Determine the [x, y] coordinate at the center of the cell enclosing the given text.  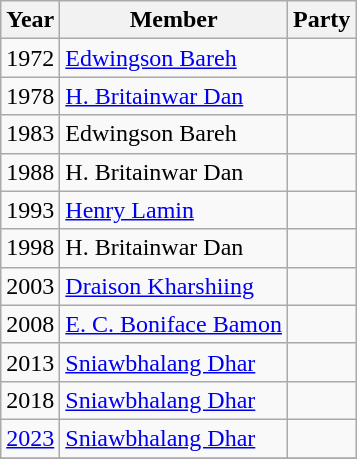
2018 [30, 400]
2023 [30, 438]
Member [174, 20]
Year [30, 20]
1988 [30, 172]
2013 [30, 362]
Draison Kharshiing [174, 286]
1998 [30, 248]
2003 [30, 286]
1978 [30, 96]
Henry Lamin [174, 210]
E. C. Boniface Bamon [174, 324]
2008 [30, 324]
1983 [30, 134]
1993 [30, 210]
1972 [30, 58]
Party [322, 20]
